Capture the cell that displays the provided text and extract its (x, y) central coordinate. 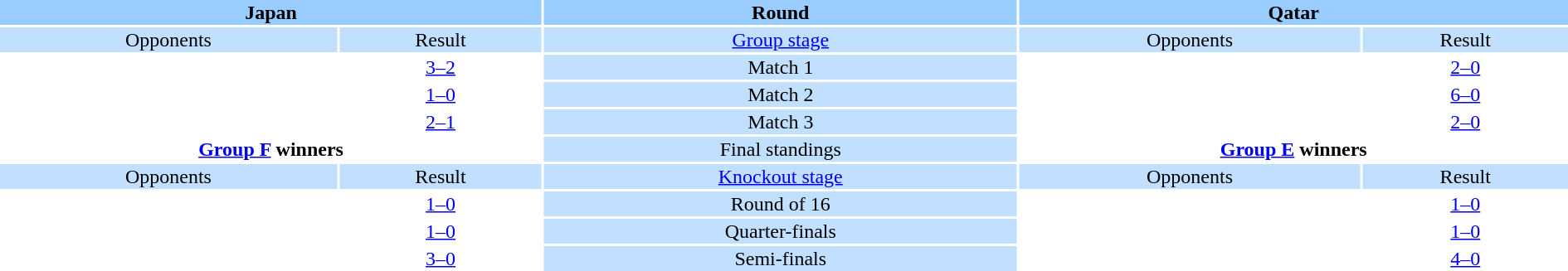
Knockout stage (780, 177)
3–2 (441, 67)
Quarter-finals (780, 231)
Group F winners (270, 149)
Match 1 (780, 67)
Group E winners (1293, 149)
6–0 (1465, 94)
Group stage (780, 40)
Match 2 (780, 94)
Round of 16 (780, 204)
Semi-finals (780, 259)
2–1 (441, 122)
Final standings (780, 149)
Qatar (1293, 12)
Japan (270, 12)
3–0 (441, 259)
Match 3 (780, 122)
4–0 (1465, 259)
Round (780, 12)
